Output the (X, Y) coordinate of the center of the cell containing the given text.  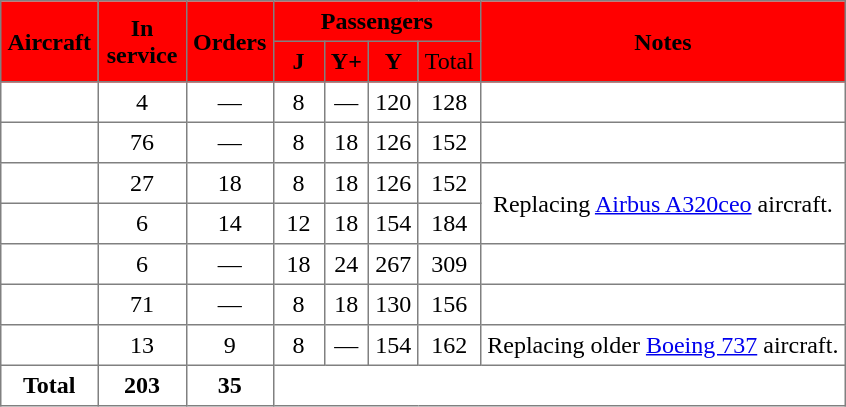
130 (394, 304)
128 (449, 102)
Y (394, 61)
Passengers (376, 21)
14 (230, 223)
Orders (230, 42)
156 (449, 304)
184 (449, 223)
35 (230, 385)
203 (142, 385)
309 (449, 264)
Aircraft (50, 42)
13 (142, 345)
Y+ (346, 61)
267 (394, 264)
In service (142, 42)
4 (142, 102)
27 (142, 183)
J (298, 61)
162 (449, 345)
76 (142, 142)
Replacing older Boeing 737 aircraft. (664, 345)
12 (298, 223)
9 (230, 345)
71 (142, 304)
Notes (664, 42)
Replacing Airbus A320ceo aircraft. (664, 204)
24 (346, 264)
120 (394, 102)
